Capture the cell that displays the provided text and extract its (X, Y) central coordinate. 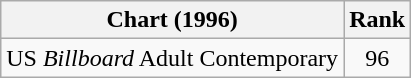
Rank (378, 20)
Chart (1996) (172, 20)
US Billboard Adult Contemporary (172, 58)
96 (378, 58)
